Determine the (X, Y) coordinate at the center of the cell enclosing the given text.  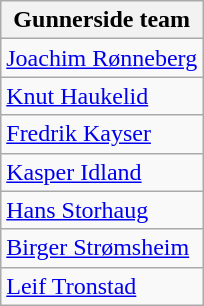
Joachim Rønneberg (102, 58)
Fredrik Kayser (102, 134)
Birger Strømsheim (102, 248)
Hans Storhaug (102, 210)
Gunnerside team (102, 20)
Knut Haukelid (102, 96)
Leif Tronstad (102, 286)
Kasper Idland (102, 172)
